Determine the (x, y) coordinate at the center of the cell enclosing the given text.  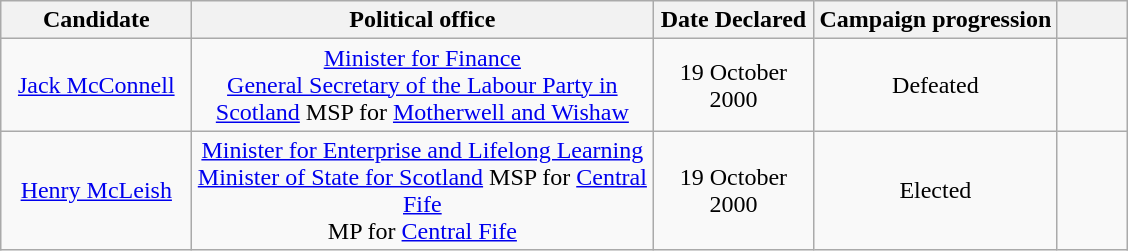
Defeated (936, 85)
Elected (936, 190)
Political office (422, 20)
Minister for Finance General Secretary of the Labour Party in Scotland MSP for Motherwell and Wishaw (422, 85)
Candidate (96, 20)
Minister for Enterprise and Lifelong Learning Minister of State for Scotland MSP for Central Fife MP for Central Fife (422, 190)
Henry McLeish (96, 190)
Jack McConnell (96, 85)
Date Declared (734, 20)
Campaign progression (936, 20)
